Capture the cell that displays the provided text and extract its (x, y) central coordinate. 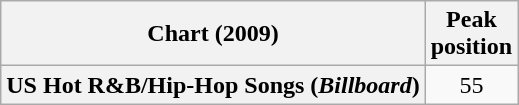
Peakposition (471, 34)
Chart (2009) (213, 34)
55 (471, 85)
US Hot R&B/Hip-Hop Songs (Billboard) (213, 85)
